Extract the [x, y] coordinate from the center of the cell holding the provided text.  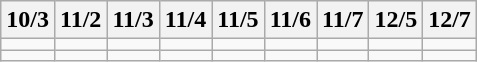
11/6 [290, 20]
11/2 [80, 20]
11/4 [185, 20]
12/7 [450, 20]
10/3 [28, 20]
11/3 [133, 20]
12/5 [396, 20]
11/5 [238, 20]
11/7 [343, 20]
